Output the [x, y] coordinate of the center of the cell containing the given text.  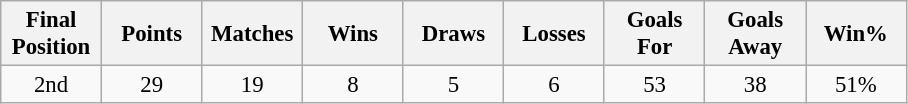
6 [554, 85]
53 [654, 85]
Goals For [654, 34]
Matches [252, 34]
2nd [52, 85]
19 [252, 85]
38 [756, 85]
Wins [354, 34]
Goals Away [756, 34]
Draws [454, 34]
Points [152, 34]
Win% [856, 34]
Losses [554, 34]
5 [454, 85]
29 [152, 85]
51% [856, 85]
8 [354, 85]
Final Position [52, 34]
